Find where the given text appears and provide that cell's center as [X, Y] coordinate. 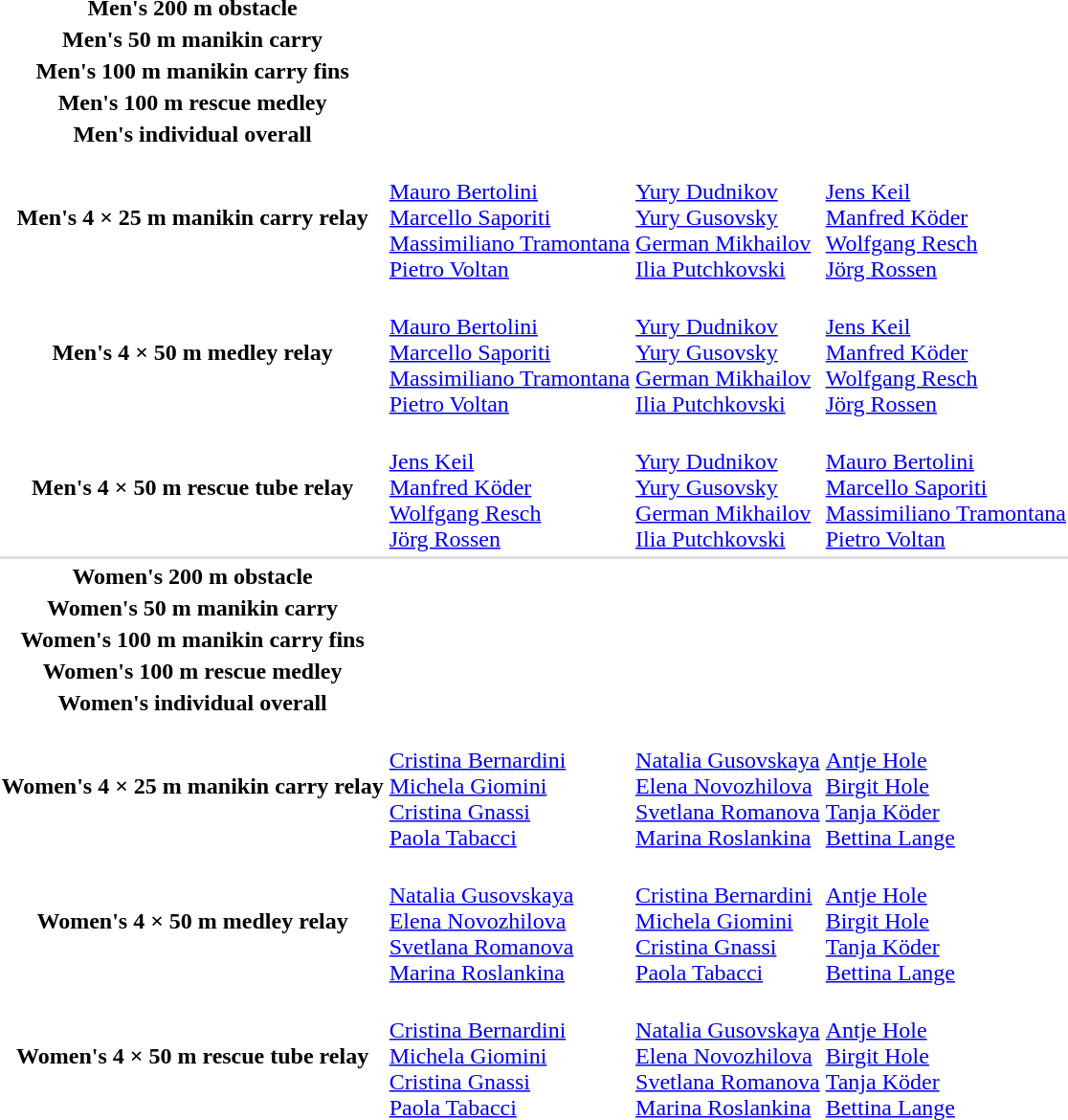
Men's 4 × 50 m rescue tube relay [192, 487]
Women's individual overall [192, 703]
Men's 4 × 25 m manikin carry relay [192, 217]
Women's 4 × 50 m medley relay [192, 921]
Women's 100 m manikin carry fins [192, 639]
Men's 100 m rescue medley [192, 102]
Women's 200 m obstacle [192, 576]
Women's 100 m rescue medley [192, 671]
Women's 50 m manikin carry [192, 608]
Men's 4 × 50 m medley relay [192, 352]
Men's individual overall [192, 134]
Men's 100 m manikin carry fins [192, 71]
Women's 4 × 25 m manikin carry relay [192, 786]
Men's 50 m manikin carry [192, 39]
